Capture the cell that displays the provided text and extract its [X, Y] central coordinate. 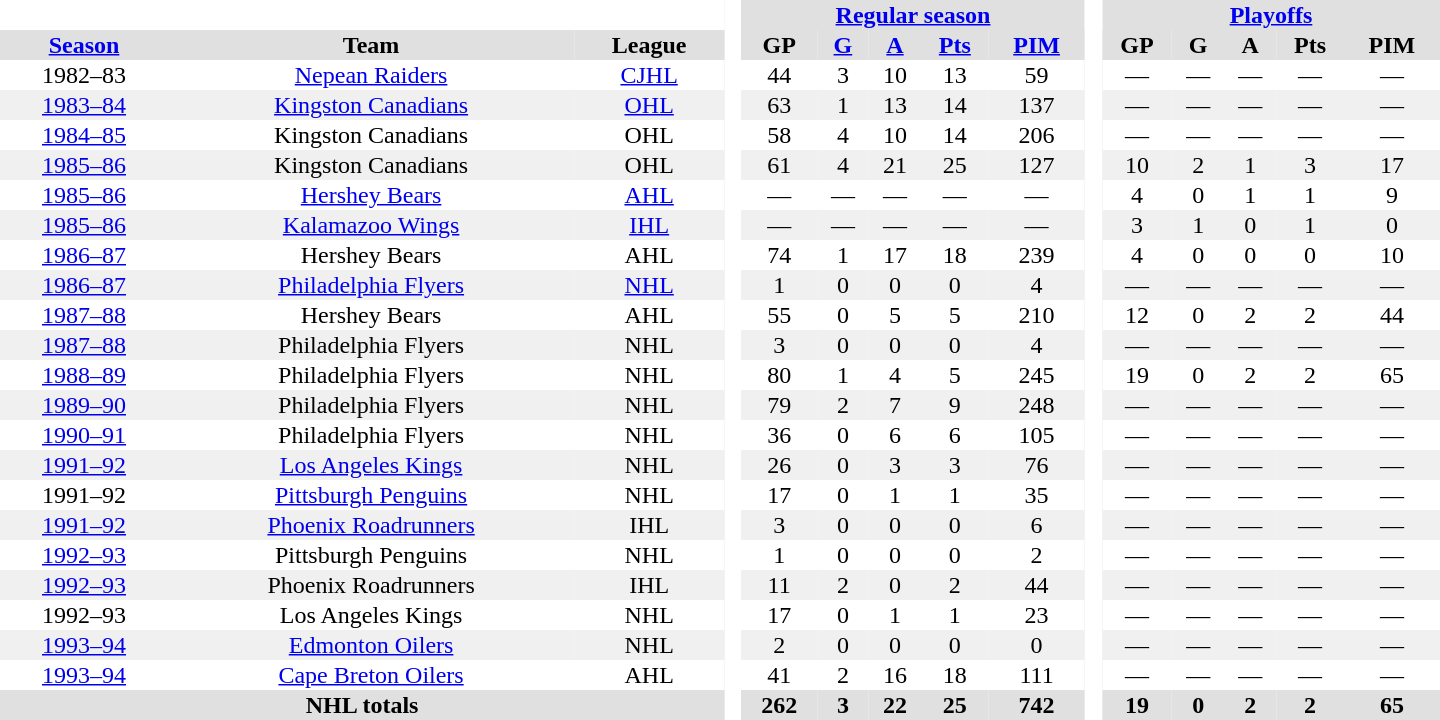
74 [780, 255]
12 [1137, 315]
59 [1037, 75]
1983–84 [84, 105]
80 [780, 375]
League [649, 45]
21 [895, 165]
127 [1037, 165]
1984–85 [84, 135]
Nepean Raiders [371, 75]
239 [1037, 255]
23 [1037, 615]
Regular season [914, 15]
63 [780, 105]
55 [780, 315]
35 [1037, 495]
111 [1037, 675]
1989–90 [84, 405]
742 [1037, 705]
26 [780, 465]
248 [1037, 405]
76 [1037, 465]
206 [1037, 135]
1988–89 [84, 375]
36 [780, 435]
137 [1037, 105]
41 [780, 675]
262 [780, 705]
NHL totals [362, 705]
1990–91 [84, 435]
16 [895, 675]
58 [780, 135]
Cape Breton Oilers [371, 675]
Edmonton Oilers [371, 645]
11 [780, 585]
Playoffs [1271, 15]
CJHL [649, 75]
105 [1037, 435]
7 [895, 405]
79 [780, 405]
1982–83 [84, 75]
61 [780, 165]
Team [371, 45]
245 [1037, 375]
22 [895, 705]
Season [84, 45]
210 [1037, 315]
Kalamazoo Wings [371, 225]
